From the cell containing the given text, extract its center point as (x, y) coordinate. 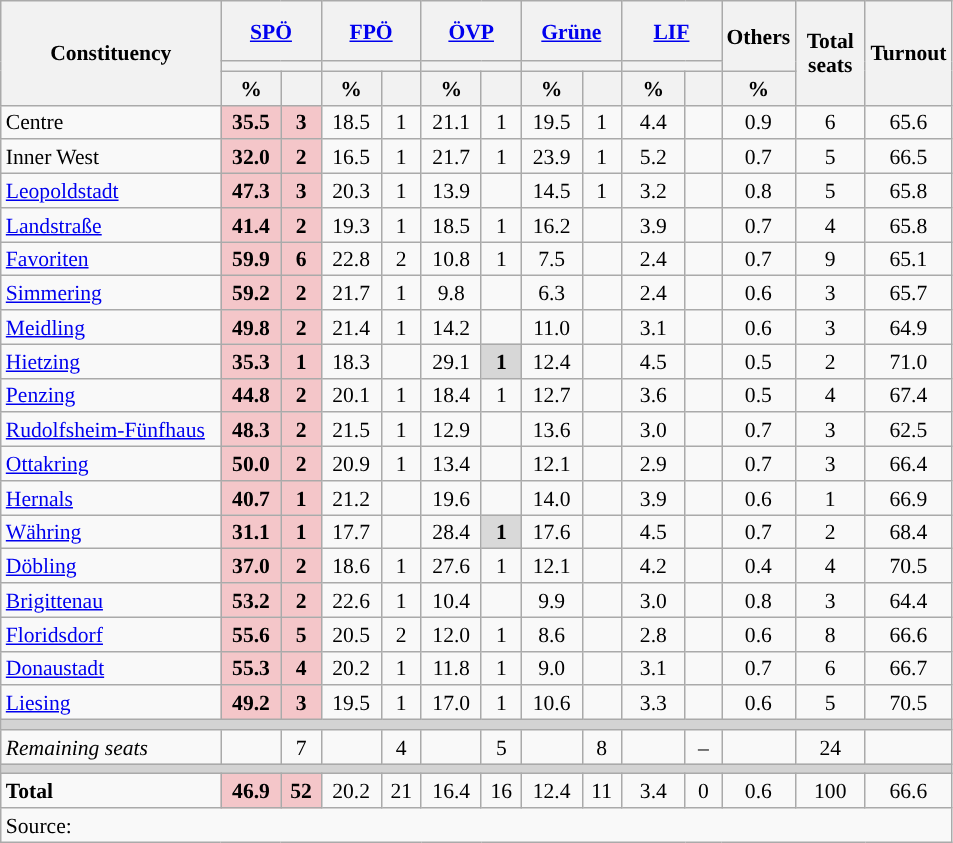
7 (301, 747)
21.5 (351, 430)
21.4 (351, 327)
67.4 (908, 395)
Centre (111, 122)
Penzing (111, 395)
20.1 (351, 395)
Inner West (111, 157)
71.0 (908, 361)
0.4 (759, 566)
Donaustadt (111, 668)
49.2 (251, 703)
0 (703, 791)
3.6 (653, 395)
11 (602, 791)
66.7 (908, 668)
62.5 (908, 430)
Ottakring (111, 464)
Others (759, 36)
18.6 (351, 566)
65.7 (908, 293)
Remaining seats (111, 747)
ÖVP (471, 31)
10.8 (451, 259)
Floridsdorf (111, 634)
5.2 (653, 157)
3.3 (653, 703)
24 (830, 747)
– (703, 747)
0.9 (759, 122)
19.6 (451, 498)
9.8 (451, 293)
44.8 (251, 395)
66.5 (908, 157)
46.9 (251, 791)
13.6 (552, 430)
41.4 (251, 225)
29.1 (451, 361)
55.3 (251, 668)
8.6 (552, 634)
28.4 (451, 532)
LIF (671, 31)
14.0 (552, 498)
18.3 (351, 361)
9.9 (552, 600)
3.2 (653, 191)
Totalseats (830, 53)
4.2 (653, 566)
Landstraße (111, 225)
4.4 (653, 122)
Meidling (111, 327)
20.3 (351, 191)
6.3 (552, 293)
14.5 (552, 191)
16.2 (552, 225)
27.6 (451, 566)
16.5 (351, 157)
Constituency (111, 53)
48.3 (251, 430)
59.2 (251, 293)
14.2 (451, 327)
20.5 (351, 634)
Favoriten (111, 259)
12.7 (552, 395)
66.4 (908, 464)
Rudolfsheim-Fünfhaus (111, 430)
Total (111, 791)
Leopoldstadt (111, 191)
11.0 (552, 327)
32.0 (251, 157)
18.4 (451, 395)
Brigittenau (111, 600)
21 (401, 791)
35.3 (251, 361)
17.7 (351, 532)
17.0 (451, 703)
Liesing (111, 703)
9.0 (552, 668)
23.9 (552, 157)
53.2 (251, 600)
17.6 (552, 532)
52 (301, 791)
Hietzing (111, 361)
7.5 (552, 259)
47.3 (251, 191)
16 (501, 791)
66.9 (908, 498)
50.0 (251, 464)
Source: (476, 825)
68.4 (908, 532)
SPÖ (271, 31)
22.6 (351, 600)
12.9 (451, 430)
31.1 (251, 532)
10.4 (451, 600)
10.6 (552, 703)
3.4 (653, 791)
49.8 (251, 327)
9 (830, 259)
21.2 (351, 498)
64.4 (908, 600)
35.5 (251, 122)
13.4 (451, 464)
59.9 (251, 259)
21.1 (451, 122)
65.6 (908, 122)
12.0 (451, 634)
65.1 (908, 259)
40.7 (251, 498)
2.9 (653, 464)
2.8 (653, 634)
Simmering (111, 293)
19.3 (351, 225)
13.9 (451, 191)
Hernals (111, 498)
100 (830, 791)
Währing (111, 532)
20.9 (351, 464)
64.9 (908, 327)
Turnout (908, 53)
16.4 (451, 791)
Grüne (571, 31)
55.6 (251, 634)
Döbling (111, 566)
22.8 (351, 259)
37.0 (251, 566)
11.8 (451, 668)
FPÖ (371, 31)
